Return (X, Y) of the center of cell containing provided text 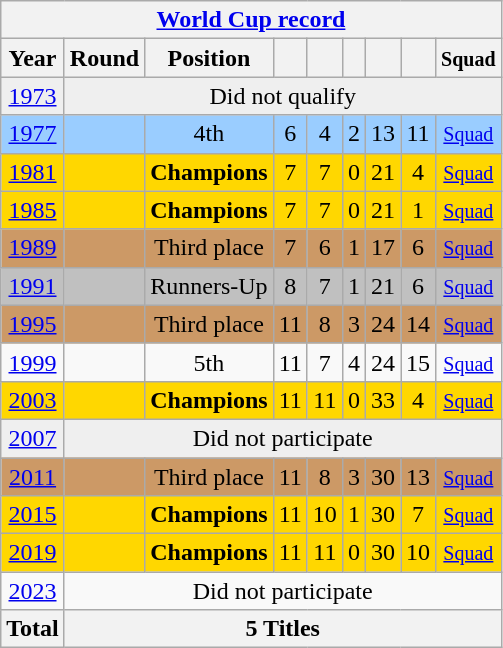
Total (33, 629)
14 (418, 324)
2003 (33, 400)
1981 (33, 172)
2023 (33, 591)
33 (382, 400)
5th (209, 362)
1995 (33, 324)
15 (418, 362)
2007 (33, 438)
4th (209, 134)
Did not qualify (282, 96)
1991 (33, 286)
1985 (33, 210)
2019 (33, 553)
2015 (33, 515)
1973 (33, 96)
World Cup record (251, 20)
Position (209, 58)
5 Titles (282, 629)
17 (382, 248)
2 (354, 134)
2011 (33, 477)
Round (104, 58)
Runners-Up (209, 286)
Year (33, 58)
1999 (33, 362)
1977 (33, 134)
1989 (33, 248)
